Search for the cell housing the specified text and yield its (X, Y) center coordinate. 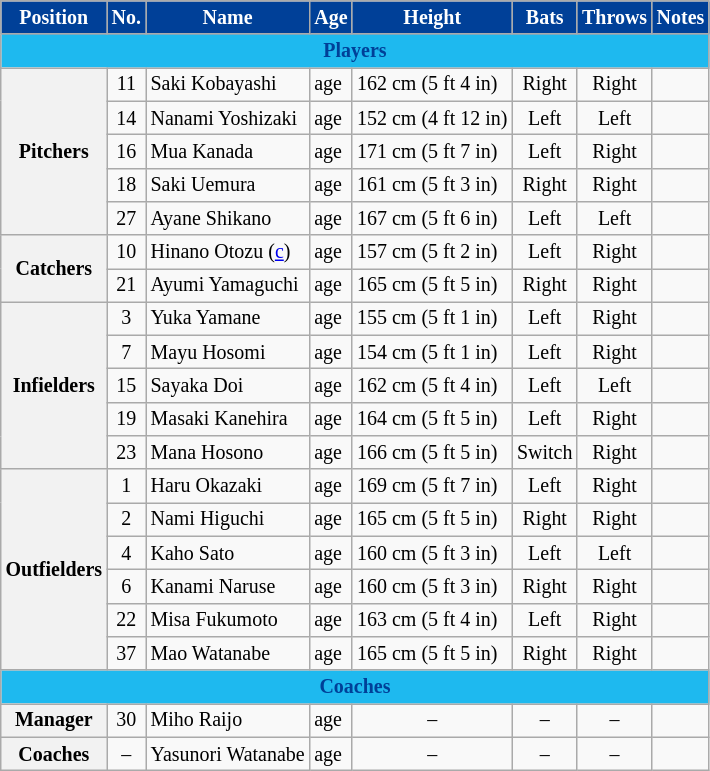
Miho Raijo (228, 720)
Nanami Yoshizaki (228, 118)
Throws (614, 18)
Mao Watanabe (228, 654)
18 (126, 184)
1 (126, 486)
Manager (54, 720)
4 (126, 554)
10 (126, 252)
Saki Kobayashi (228, 84)
166 cm (5 ft 5 in) (432, 452)
27 (126, 218)
Haru Okazaki (228, 486)
Catchers (54, 268)
Mayu Hosomi (228, 352)
164 cm (5 ft 5 in) (432, 420)
Masaki Kanehira (228, 420)
154 cm (5 ft 1 in) (432, 352)
Pitchers (54, 152)
21 (126, 286)
Nami Higuchi (228, 520)
7 (126, 352)
6 (126, 586)
Notes (680, 18)
22 (126, 620)
19 (126, 420)
Misa Fukumoto (228, 620)
37 (126, 654)
Outfielders (54, 570)
171 cm (5 ft 7 in) (432, 152)
Mua Kanada (228, 152)
30 (126, 720)
Kaho Sato (228, 554)
Ayumi Yamaguchi (228, 286)
15 (126, 386)
Yasunori Watanabe (228, 754)
Yuka Yamane (228, 318)
2 (126, 520)
169 cm (5 ft 7 in) (432, 486)
Ayane Shikano (228, 218)
167 cm (5 ft 6 in) (432, 218)
Height (432, 18)
Infielders (54, 386)
Age (330, 18)
Position (54, 18)
14 (126, 118)
Hinano Otozu (c) (228, 252)
152 cm (4 ft 12 in) (432, 118)
No. (126, 18)
23 (126, 452)
Mana Hosono (228, 452)
161 cm (5 ft 3 in) (432, 184)
Name (228, 18)
155 cm (5 ft 1 in) (432, 318)
Kanami Naruse (228, 586)
163 cm (5 ft 4 in) (432, 620)
3 (126, 318)
Bats (544, 18)
Switch (544, 452)
16 (126, 152)
157 cm (5 ft 2 in) (432, 252)
Sayaka Doi (228, 386)
Saki Uemura (228, 184)
Players (355, 52)
11 (126, 84)
